Scan for the cell matching the given text and deliver its [X, Y] coordinate at center. 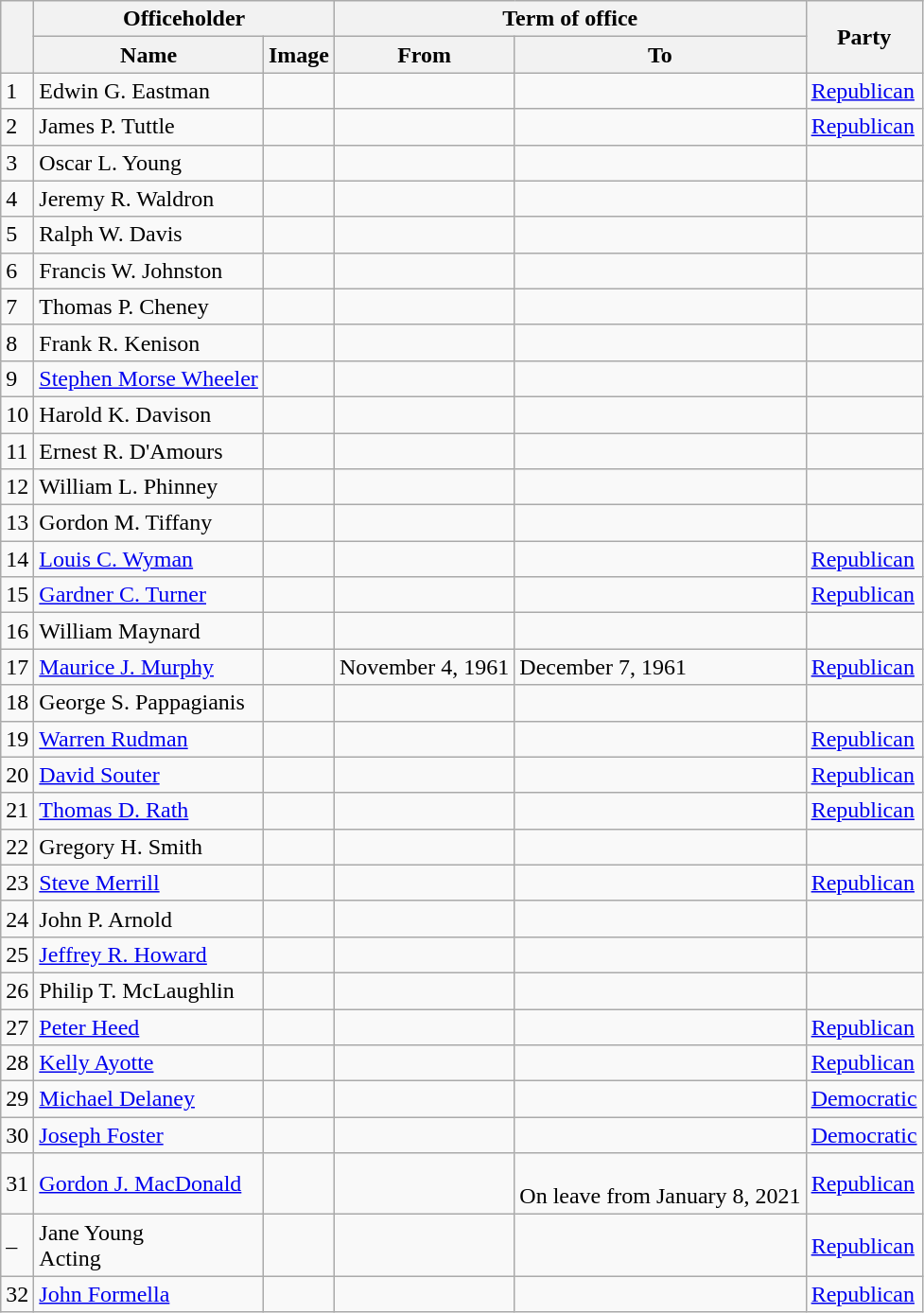
William Maynard [149, 631]
14 [17, 559]
Name [149, 55]
Kelly Ayotte [149, 1063]
Image [299, 55]
December 7, 1961 [660, 667]
24 [17, 919]
David Souter [149, 775]
1 [17, 91]
5 [17, 235]
Ralph W. Davis [149, 235]
8 [17, 342]
Frank R. Kenison [149, 342]
4 [17, 199]
Michael Delaney [149, 1099]
10 [17, 414]
Gordon J. MacDonald [149, 1184]
Stephen Morse Wheeler [149, 378]
Maurice J. Murphy [149, 667]
George S. Pappagianis [149, 703]
26 [17, 990]
3 [17, 163]
12 [17, 487]
22 [17, 847]
9 [17, 378]
To [660, 55]
17 [17, 667]
15 [17, 595]
30 [17, 1135]
John Formella [149, 1294]
Warren Rudman [149, 739]
16 [17, 631]
18 [17, 703]
Jeffrey R. Howard [149, 954]
Ernest R. D'Amours [149, 451]
21 [17, 811]
James P. Tuttle [149, 127]
27 [17, 1026]
William L. Phinney [149, 487]
31 [17, 1184]
19 [17, 739]
28 [17, 1063]
Joseph Foster [149, 1135]
Philip T. McLaughlin [149, 990]
John P. Arnold [149, 919]
Gordon M. Tiffany [149, 523]
Thomas D. Rath [149, 811]
Peter Heed [149, 1026]
6 [17, 271]
Steve Merrill [149, 883]
Gregory H. Smith [149, 847]
Edwin G. Eastman [149, 91]
Gardner C. Turner [149, 595]
Thomas P. Cheney [149, 306]
Louis C. Wyman [149, 559]
7 [17, 306]
Jane YoungActing [149, 1245]
13 [17, 523]
On leave from January 8, 2021 [660, 1184]
25 [17, 954]
Oscar L. Young [149, 163]
November 4, 1961 [424, 667]
20 [17, 775]
Term of office [569, 19]
Officeholder [184, 19]
2 [17, 127]
29 [17, 1099]
Harold K. Davison [149, 414]
23 [17, 883]
– [17, 1245]
32 [17, 1294]
From [424, 55]
Jeremy R. Waldron [149, 199]
11 [17, 451]
Party [864, 37]
Francis W. Johnston [149, 271]
